Return the [x, y] coordinate for the center point of the cell that contains the specified text.  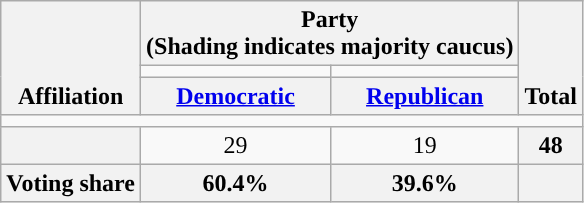
Affiliation [71, 58]
48 [551, 145]
Voting share [71, 183]
Republican [425, 96]
Democratic [236, 96]
60.4% [236, 183]
Party (Shading indicates majority caucus) [330, 34]
29 [236, 145]
39.6% [425, 183]
Total [551, 58]
19 [425, 145]
